Extract the [x, y] coordinate from the center of the cell holding the provided text.  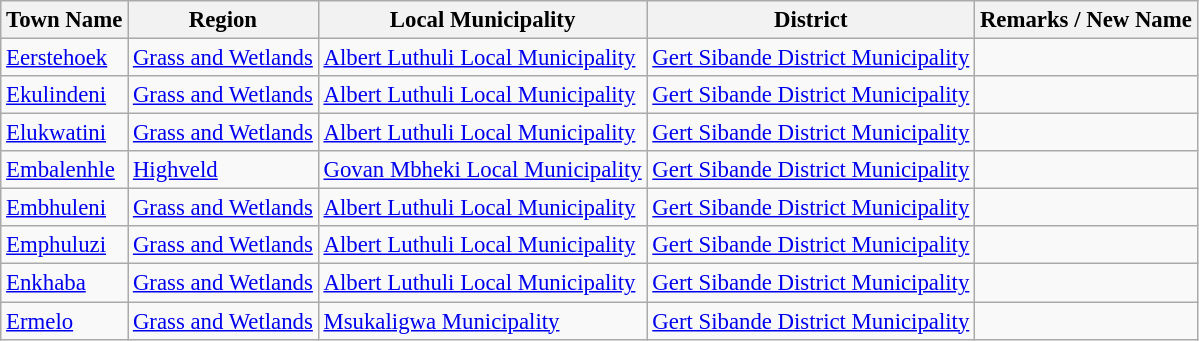
Msukaligwa Municipality [482, 321]
Govan Mbheki Local Municipality [482, 170]
Ermelo [64, 321]
Highveld [224, 170]
Region [224, 20]
Town Name [64, 20]
Ekulindeni [64, 95]
Elukwatini [64, 133]
District [811, 20]
Embhuleni [64, 208]
Emphuluzi [64, 245]
Eerstehoek [64, 58]
Embalenhle [64, 170]
Remarks / New Name [1086, 20]
Local Municipality [482, 20]
Enkhaba [64, 283]
